Return the [x, y] coordinate for the center point of the cell that contains the specified text.  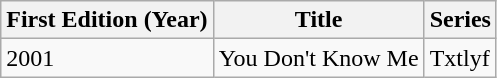
2001 [107, 58]
Series [460, 20]
You Don't Know Me [318, 58]
Title [318, 20]
Txtlyf [460, 58]
First Edition (Year) [107, 20]
